Output the (x, y) coordinate of the center of the cell containing the given text.  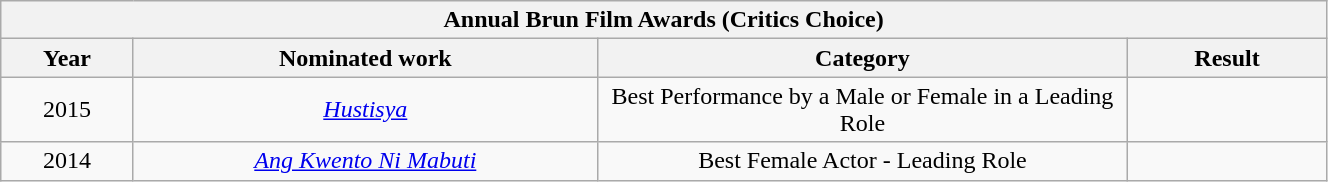
Category (862, 58)
Annual Brun Film Awards (Critics Choice) (664, 20)
Year (68, 58)
Best Female Actor - Leading Role (862, 161)
Result (1228, 58)
Ang Kwento Ni Mabuti (365, 161)
Nominated work (365, 58)
2014 (68, 161)
Best Performance by a Male or Female in a Leading Role (862, 110)
Hustisya (365, 110)
2015 (68, 110)
